From the cell containing the given text, extract its center point as [X, Y] coordinate. 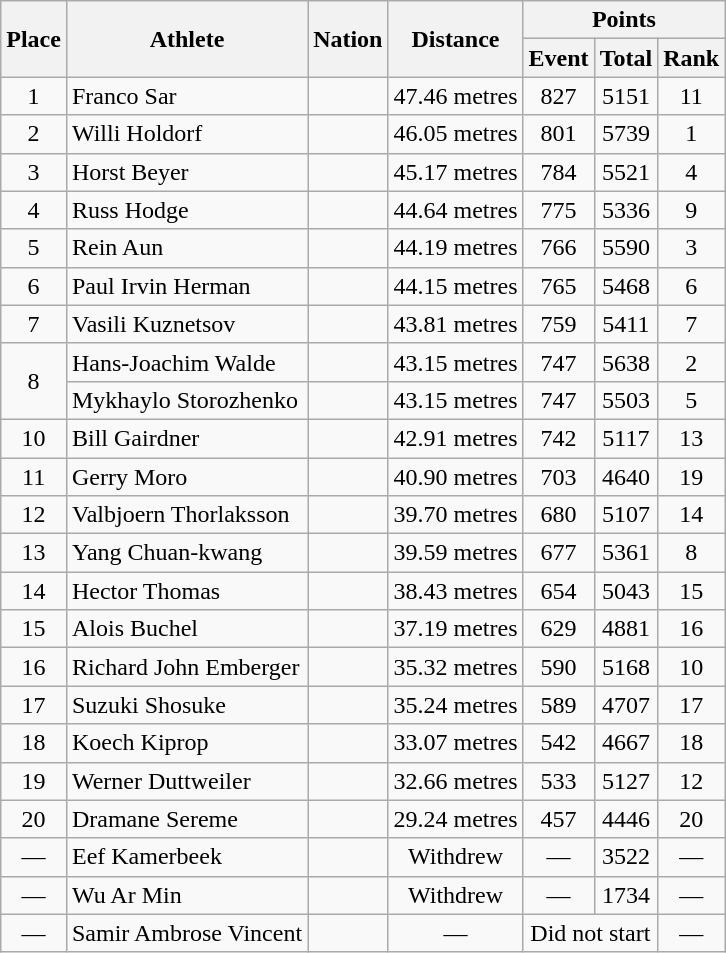
Wu Ar Min [186, 895]
5168 [626, 667]
Event [558, 58]
5503 [626, 400]
5521 [626, 172]
Gerry Moro [186, 477]
46.05 metres [456, 134]
4640 [626, 477]
742 [558, 438]
Points [624, 20]
5468 [626, 286]
766 [558, 248]
29.24 metres [456, 819]
Nation [348, 39]
4707 [626, 705]
35.24 metres [456, 705]
44.15 metres [456, 286]
703 [558, 477]
5638 [626, 362]
801 [558, 134]
35.32 metres [456, 667]
5590 [626, 248]
827 [558, 96]
Paul Irvin Herman [186, 286]
Did not start [590, 933]
44.64 metres [456, 210]
Richard John Emberger [186, 667]
47.46 metres [456, 96]
775 [558, 210]
533 [558, 781]
Werner Duttweiler [186, 781]
542 [558, 743]
Franco Sar [186, 96]
32.66 metres [456, 781]
589 [558, 705]
Bill Gairdner [186, 438]
4881 [626, 629]
3522 [626, 857]
Hector Thomas [186, 591]
Yang Chuan-kwang [186, 553]
Willi Holdorf [186, 134]
Russ Hodge [186, 210]
42.91 metres [456, 438]
Suzuki Shosuke [186, 705]
4446 [626, 819]
38.43 metres [456, 591]
44.19 metres [456, 248]
9 [692, 210]
5739 [626, 134]
5043 [626, 591]
33.07 metres [456, 743]
4667 [626, 743]
Rein Aun [186, 248]
39.59 metres [456, 553]
654 [558, 591]
Eef Kamerbeek [186, 857]
Place [34, 39]
Dramane Sereme [186, 819]
39.70 metres [456, 515]
457 [558, 819]
43.81 metres [456, 324]
Valbjoern Thorlaksson [186, 515]
5411 [626, 324]
5361 [626, 553]
765 [558, 286]
5127 [626, 781]
5336 [626, 210]
Mykhaylo Storozhenko [186, 400]
45.17 metres [456, 172]
40.90 metres [456, 477]
677 [558, 553]
5151 [626, 96]
784 [558, 172]
Horst Beyer [186, 172]
590 [558, 667]
5107 [626, 515]
629 [558, 629]
Distance [456, 39]
1734 [626, 895]
Samir Ambrose Vincent [186, 933]
Total [626, 58]
759 [558, 324]
680 [558, 515]
Alois Buchel [186, 629]
Athlete [186, 39]
5117 [626, 438]
Koech Kiprop [186, 743]
Rank [692, 58]
Hans-Joachim Walde [186, 362]
37.19 metres [456, 629]
Vasili Kuznetsov [186, 324]
